Detect which cell encompasses the target text, then output its [x, y] center coordinate. 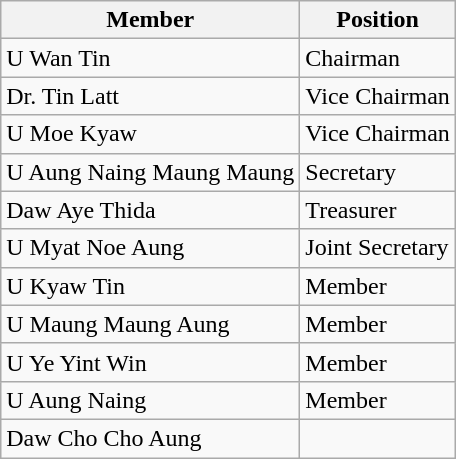
U Aung Naing [150, 400]
Treasurer [378, 210]
U Aung Naing Maung Maung [150, 172]
U Maung Maung Aung [150, 324]
U Moe Kyaw [150, 134]
Dr. Tin Latt [150, 96]
Secretary [378, 172]
U Wan Tin [150, 58]
Joint Secretary [378, 248]
Position [378, 20]
Daw Aye Thida [150, 210]
U Kyaw Tin [150, 286]
U Ye Yint Win [150, 362]
U Myat Noe Aung [150, 248]
Daw Cho Cho Aung [150, 438]
Chairman [378, 58]
